From the cell containing the given text, extract its center point as [x, y] coordinate. 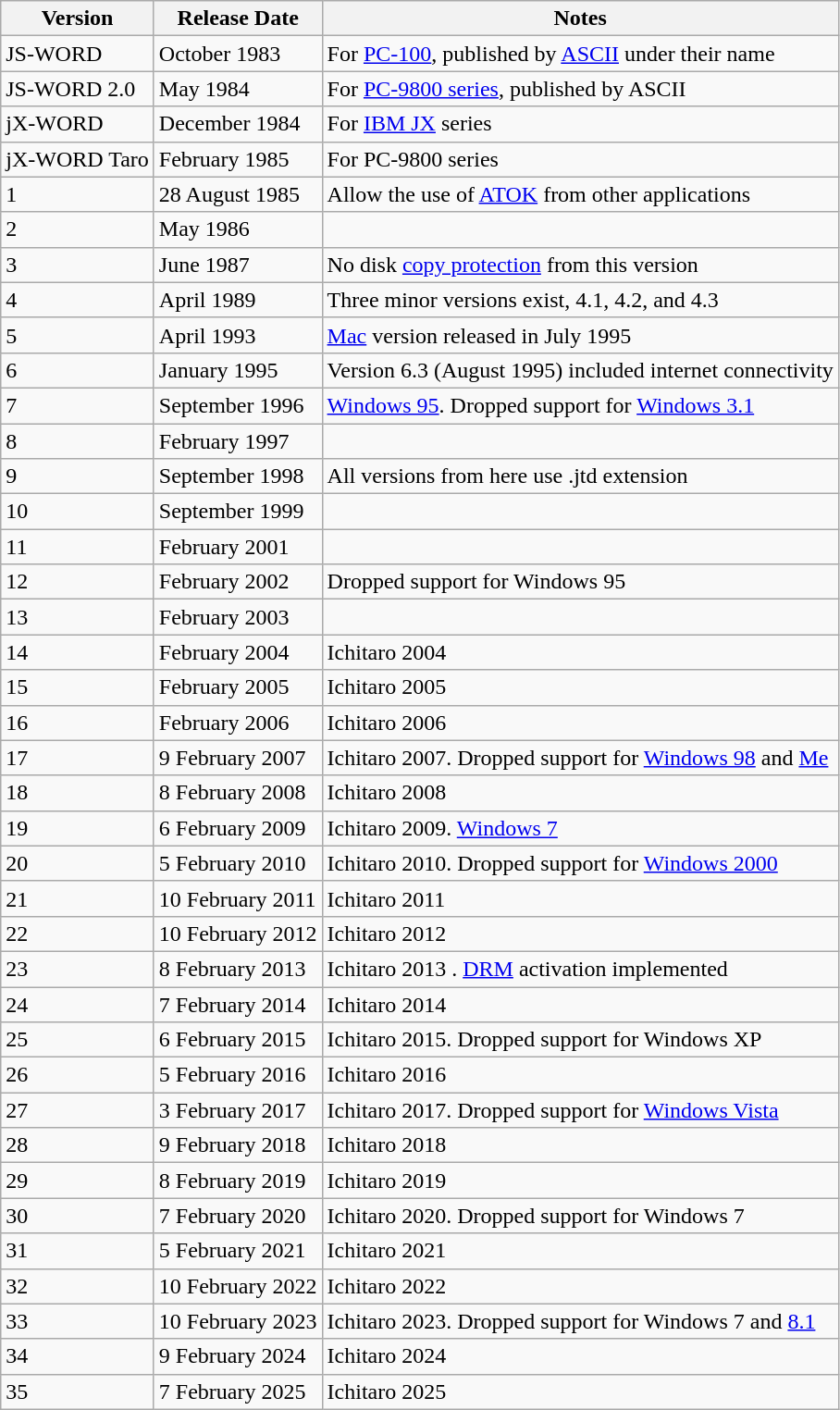
32 [78, 1286]
Three minor versions exist, 4.1, 4.2, and 4.3 [580, 300]
11 [78, 547]
18 [78, 793]
Ichitaro 2006 [580, 723]
Ichitaro 2008 [580, 793]
JS-WORD [78, 54]
Ichitaro 2017. Dropped support for Windows Vista [580, 1110]
25 [78, 1040]
10 February 2012 [238, 934]
Windows 95. Dropped support for Windows 3.1 [580, 405]
9 February 2024 [238, 1356]
34 [78, 1356]
27 [78, 1110]
February 2006 [238, 723]
30 [78, 1216]
4 [78, 300]
3 [78, 265]
May 1986 [238, 229]
Ichitaro 2005 [580, 687]
5 [78, 335]
16 [78, 723]
Ichitaro 2014 [580, 1004]
6 February 2009 [238, 828]
17 [78, 758]
21 [78, 898]
February 1997 [238, 441]
8 February 2008 [238, 793]
Ichitaro 2009. Windows 7 [580, 828]
Ichitaro 2016 [580, 1075]
Ichitaro 2018 [580, 1145]
3 February 2017 [238, 1110]
24 [78, 1004]
5 February 2016 [238, 1075]
Ichitaro 2019 [580, 1181]
7 February 2020 [238, 1216]
February 2003 [238, 617]
28 [78, 1145]
9 February 2007 [238, 758]
Release Date [238, 19]
10 [78, 512]
5 February 2010 [238, 863]
7 [78, 405]
Ichitaro 2020. Dropped support for Windows 7 [580, 1216]
January 1995 [238, 370]
Ichitaro 2004 [580, 652]
35 [78, 1391]
Ichitaro 2022 [580, 1286]
jX-WORD Taro [78, 159]
23 [78, 969]
Ichitaro 2021 [580, 1251]
26 [78, 1075]
Ichitaro 2013 . DRM activation implemented [580, 969]
Version [78, 19]
8 February 2013 [238, 969]
6 February 2015 [238, 1040]
19 [78, 828]
Dropped support for Windows 95 [580, 582]
1 [78, 194]
5 February 2021 [238, 1251]
20 [78, 863]
Notes [580, 19]
10 February 2011 [238, 898]
14 [78, 652]
6 [78, 370]
Ichitaro 2007. Dropped support for Windows 98 and Me [580, 758]
Allow the use of ATOK from other applications [580, 194]
Ichitaro 2011 [580, 898]
February 2005 [238, 687]
All versions from here use .jtd extension [580, 476]
Ichitaro 2010. Dropped support for Windows 2000 [580, 863]
April 1989 [238, 300]
For PC-9800 series, published by ASCII [580, 89]
Ichitaro 2025 [580, 1391]
9 February 2018 [238, 1145]
Ichitaro 2024 [580, 1356]
jX-WORD [78, 124]
2 [78, 229]
Mac version released in July 1995 [580, 335]
7 February 2014 [238, 1004]
February 2004 [238, 652]
September 1998 [238, 476]
Version 6.3 (August 1995) included internet connectivity [580, 370]
15 [78, 687]
No disk copy protection from this version [580, 265]
September 1999 [238, 512]
For PC-100, published by ASCII under their name [580, 54]
10 February 2022 [238, 1286]
May 1984 [238, 89]
Ichitaro 2023. Dropped support for Windows 7 and 8.1 [580, 1321]
12 [78, 582]
7 February 2025 [238, 1391]
Ichitaro 2012 [580, 934]
9 [78, 476]
8 [78, 441]
April 1993 [238, 335]
October 1983 [238, 54]
Ichitaro 2015. Dropped support for Windows XP [580, 1040]
10 February 2023 [238, 1321]
22 [78, 934]
For IBM JX series [580, 124]
June 1987 [238, 265]
8 February 2019 [238, 1181]
33 [78, 1321]
28 August 1985 [238, 194]
JS-WORD 2.0 [78, 89]
February 2002 [238, 582]
September 1996 [238, 405]
February 2001 [238, 547]
31 [78, 1251]
29 [78, 1181]
December 1984 [238, 124]
February 1985 [238, 159]
For PC-9800 series [580, 159]
13 [78, 617]
